Find where the given text appears and provide that cell's center as (x, y) coordinate. 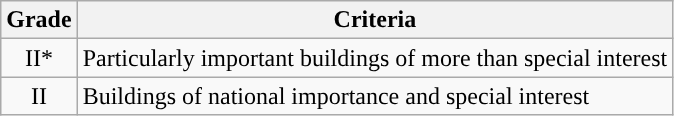
II (39, 96)
Criteria (375, 20)
II* (39, 58)
Buildings of national importance and special interest (375, 96)
Grade (39, 20)
Particularly important buildings of more than special interest (375, 58)
